Identify which cell holds the provided text, then report its [x, y] central coordinate. 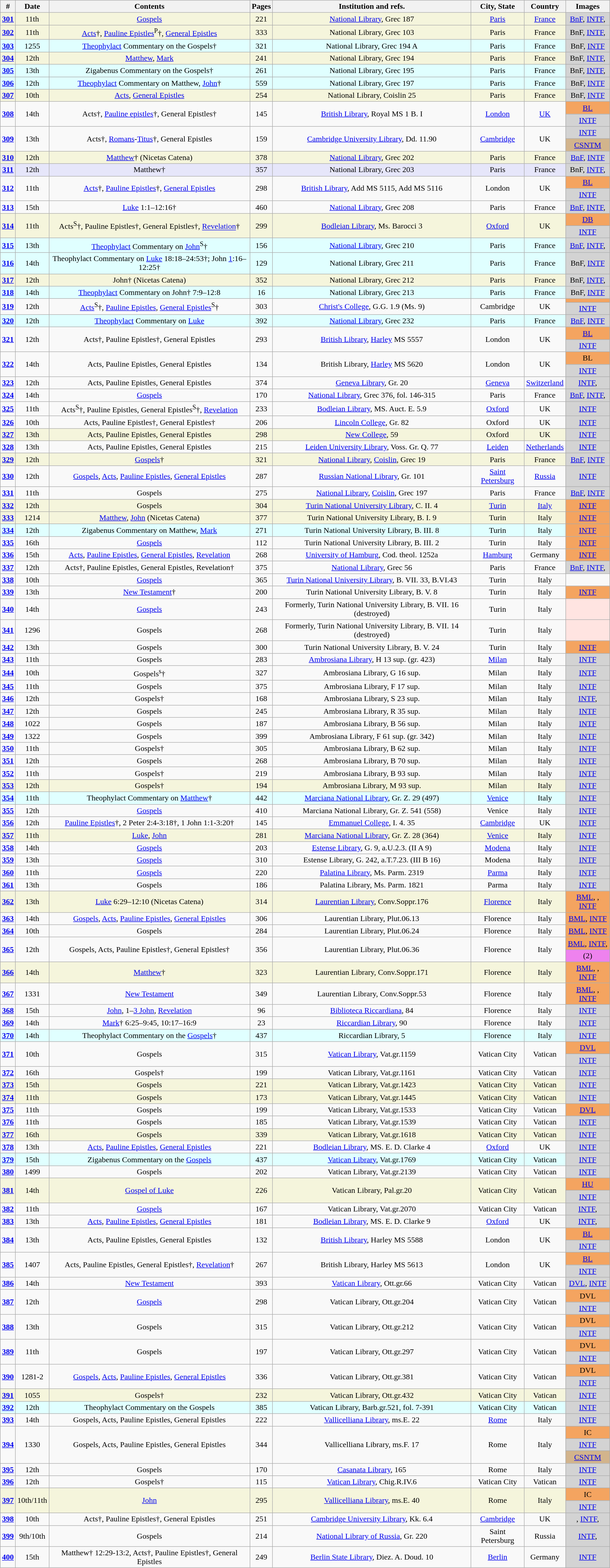
British Library, Harley MS 5557 [372, 339]
300 [261, 647]
214 [261, 1536]
Theophylact Commentary on Luke 18:18–24:53†; John 1:16–12:25† [149, 263]
Turin National University Library, B. I. 9 [372, 518]
361 [8, 885]
Laurentian Library, Plut.06.36 [372, 949]
249 [261, 1557]
Acts, Pauline Epistles†, General Epistles† [149, 422]
Pauline Epistles†, 2 Peter 2:4-3:18†, 1 John 1:1-3:20† [149, 823]
Vallicelliana Library, ms.E. 22 [372, 1420]
Ambrosiana Library, F 17 sup. [372, 686]
381 [8, 1190]
245 [261, 711]
Zigabenus Commentary on the Gospels [149, 1159]
348 [8, 724]
1322 [32, 736]
University of Hamburg, Cod. theol. 1252a [372, 555]
1331 [32, 993]
DVL, INTF [588, 1283]
330 [8, 476]
Turin National University Library, B. V. 8 [372, 592]
Laurentian Library, Conv.Soppr.176 [372, 901]
John [149, 1501]
364 [8, 931]
388 [8, 1327]
Switzerland [545, 383]
Acts†, Pauline Epistles, General Epistles, Revelation† [149, 567]
343 [8, 659]
1055 [32, 1395]
372 [8, 1073]
British Library, Harley MS 5620 [372, 364]
325 [8, 409]
311 [8, 170]
376 [8, 1122]
395 [8, 1470]
206 [261, 422]
1499 [32, 1172]
Theophylact Commentary on John† 7:9–12:8 [149, 292]
Gospelss† [149, 673]
Leiden University Library, Voss. Gr. Q. 77 [372, 447]
308 [8, 114]
Vatican Library, Vat.gr.1159 [372, 1054]
Marciana National Library, Gr. Z. 541 (558) [372, 811]
National Library, Grec 103 [372, 33]
BML, INTF, [588, 943]
Berlin [497, 1557]
318 [8, 292]
383 [8, 1222]
Russian National Library, Gr. 101 [372, 476]
Cambridge University Library, Dd. 11.90 [372, 139]
Acts†, Pauline EpistlesP†, General Epistles [149, 33]
Mark† 6:25–9:45, 10:17–16:9 [149, 1023]
National Library, Grec 203 [372, 170]
10th/11th [32, 1501]
382 [8, 1209]
281 [261, 835]
197 [261, 1352]
Turin National University Library, C. II. 4 [372, 506]
Formerly, Turin National University Library, B. VII. 14 (destroyed) [372, 630]
Riccardian Library, 5 [372, 1035]
National Library, Coislin, Grec 19 [372, 459]
Luke 6:29–12:10 (Nicetas Catena) [149, 901]
Ambrosiana Library, B 93 sup. [372, 773]
Emmanuel College, I. 4. 35 [372, 823]
355 [8, 811]
HU [588, 1184]
342 [8, 647]
Theophylact Commentary on Matthew† [149, 798]
1330 [32, 1445]
Casanata Library, 165 [372, 1470]
Laurentian Library, Plut.06.24 [372, 931]
384 [8, 1240]
312 [8, 188]
254 [261, 95]
442 [261, 798]
1214 [32, 518]
368 [8, 1010]
386 [8, 1283]
334 [8, 530]
National Library, Grec 212 [372, 280]
370 [8, 1035]
366 [8, 973]
British Library, Royal MS 1 B. I [372, 114]
National Library, Grec 194 A [372, 46]
Vatican Library, Vat.gr.1539 [372, 1122]
Biblioteca Riccardiana, 84 [372, 1010]
181 [261, 1222]
Bodleian Library, MS. E. D. Clarke 4 [372, 1147]
Ambrosiana Library, R 35 sup. [372, 711]
396 [8, 1482]
359 [8, 860]
John† (Nicetas Catena) [149, 280]
National Library, Grec 194 [372, 58]
John, 1–3 John, Revelation [149, 1010]
Vallicelliana Library, ms.E. 40 [372, 1501]
200 [261, 592]
Estense Library, G. 242, a.T.7.23. (III B 16) [372, 860]
358 [8, 848]
Turin National University Library, B. III. 2 [372, 543]
1255 [32, 46]
391 [8, 1395]
Bodleian Library, Ms. Barocci 3 [372, 226]
Lincoln College, Gr. 82 [372, 422]
380 [8, 1172]
Ambrosiana Library, B 56 sup. [372, 724]
185 [261, 1122]
283 [261, 659]
387 [8, 1302]
Theophylact Commentary on JohnS† [149, 245]
Ambrosiana Library, F 61 sup. (gr. 342) [372, 736]
243 [261, 609]
354 [8, 798]
322 [8, 364]
British Library, Harley MS 5613 [372, 1265]
Theophylact Commentary on the Gospels [149, 1407]
302 [8, 33]
219 [261, 773]
295 [261, 1501]
186 [261, 885]
Palatina Library, Ms. Parm. 2319 [372, 872]
346 [8, 699]
168 [261, 699]
Leiden [497, 447]
379 [8, 1159]
Vatican Library, Chig.R.IV.6 [372, 1482]
316 [8, 263]
(2) [588, 956]
222 [261, 1420]
271 [261, 530]
Laurentian Library, Conv.Soppr.53 [372, 993]
National Library, Grec 213 [372, 292]
Vallicelliana Library, ms.F. 17 [372, 1445]
Pages [261, 7]
National Library, Grec 376, fol. 146-315 [372, 395]
394 [8, 1445]
Netherlands [545, 447]
187 [261, 724]
Theophylact Commentary on Matthew, John† [149, 83]
338 [8, 580]
156 [261, 245]
345 [8, 686]
Vatican Library, Vat.gr.1533 [372, 1110]
326 [8, 422]
112 [261, 543]
241 [261, 58]
Acts, Pauline Epistles, General Epistles†, Revelation† [149, 1265]
Acts†, Romans-Titus†, General Epistles [149, 139]
Vatican Library, Ott.gr.204 [372, 1302]
National Library, Grec 195 [372, 71]
New Testament† [149, 592]
Vatican Library, Vat.gr.1769 [372, 1159]
ActsS†, Pauline Epistles, General EpistlesS† [149, 306]
389 [8, 1352]
261 [261, 71]
337 [8, 567]
353 [8, 785]
Ambrosiana Library, B 70 sup. [372, 761]
Vatican Library, Ott.gr.212 [372, 1327]
National Library, Grec 202 [372, 157]
301 [8, 19]
362 [8, 901]
132 [261, 1240]
307 [8, 95]
Bodleian Library, MS. E. D. Clarke 9 [372, 1222]
16 [261, 292]
287 [261, 476]
Bodleian Library, MS. Auct. E. 5.9 [372, 409]
New College, 59 [372, 434]
Vatican Library, Vat.gr.1445 [372, 1097]
Christ's College, G.G. 1.9 (Ms. 9) [372, 306]
410 [261, 811]
Turin National University Library, B. VII. 33, B.VI.43 [372, 580]
Vatican Library, Vat.gr.2070 [372, 1209]
Images [588, 7]
Turin National University Library, B. V. 24 [372, 647]
British Library, Harley MS 5588 [372, 1240]
Cambridge University Library, Kk. 6.4 [372, 1519]
ActsS†, Pauline Epistles, General EpistlesS†, Revelation [149, 409]
Luke, John [149, 835]
335 [8, 543]
Acts, General Epistles [149, 95]
Vatican Library, Barb.gr.521, fol. 7-391 [372, 1407]
232 [261, 1395]
Berlin State Library, Diez. A. Doud. 10 [372, 1557]
1281-2 [32, 1376]
309 [8, 139]
1407 [32, 1265]
173 [261, 1097]
British Library, Add MS 5115, Add MS 5116 [372, 188]
328 [8, 447]
Estense Library, G. 9, a.U.2.3. (II A 9) [372, 848]
, INTF, [588, 1519]
Hamburg [497, 555]
Contents [149, 7]
Matthew, Mark [149, 58]
Riccardian Library, 90 [372, 1023]
National Library, Grec 197 [372, 83]
National Library, Grec 208 [372, 207]
Country [545, 7]
398 [8, 1519]
National Library, Coislin 25 [372, 95]
267 [261, 1265]
340 [8, 609]
115 [261, 1482]
390 [8, 1376]
Palatina Library, Ms. Parm. 1821 [372, 885]
DB [588, 219]
559 [261, 83]
Vatican Library, Ott.gr.432 [372, 1395]
460 [261, 207]
9th/10th [32, 1536]
251 [261, 1519]
Theophylact Commentary on Luke [149, 321]
Acts†, Pauline epistles†, General Epistles† [149, 114]
ActsS†, Pauline Epistles†, General Epistles†, Revelation† [149, 226]
Ambrosiana Library, M 93 sup. [372, 785]
284 [261, 931]
293 [261, 339]
317 [8, 280]
194 [261, 785]
National Library, Grec 210 [372, 245]
Vatican Library, Vat.gr.1618 [372, 1135]
Matthew, John (Nicetas Catena) [149, 518]
350 [8, 748]
Ambrosiana Library, B 62 sup. [372, 748]
Vatican Library, Ott.gr.297 [372, 1352]
National Library, Grec 232 [372, 321]
National Library, Grec 56 [372, 567]
Gospels, Acts, Pauline Epistles†, General Epistles† [149, 949]
Formerly, Turin National University Library, B. VII. 16 (destroyed) [372, 609]
299 [261, 226]
134 [261, 364]
Vatican Library, Pal.gr.20 [372, 1190]
320 [8, 321]
220 [261, 872]
Ambrosiana Library, S 23 sup. [372, 699]
367 [8, 993]
Zigabenus Commentary on the Gospels† [149, 71]
329 [8, 459]
159 [261, 139]
Date [32, 7]
96 [261, 1010]
Geneva Library, Gr. 20 [372, 383]
226 [261, 1190]
371 [8, 1054]
City, State [497, 7]
202 [261, 1172]
Acts, Pauline Epistles, General Epistles, Revelation [149, 555]
347 [8, 711]
Marciana National Library, Gr. Z. 29 (497) [372, 798]
129 [261, 263]
Vatican Library, Vat.gr.1161 [372, 1073]
# [8, 7]
Zigabenus Commentary on Matthew, Mark [149, 530]
Ambrosiana Library, G 16 sup. [372, 673]
National Library, Grec 187 [372, 19]
373 [8, 1085]
331 [8, 493]
Matthew† 12:29-13:2, Acts†, Pauline Epistles†, General Epistles [149, 1557]
23 [261, 1023]
National Library, Grec 211 [372, 263]
Vatican Library, Ott.gr.381 [372, 1376]
Matthew† (Nicetas Catena) [149, 157]
319 [8, 306]
Laurentian Library, Conv.Soppr.171 [372, 973]
Luke 1:1–12:16† [149, 207]
233 [261, 409]
1022 [32, 724]
363 [8, 918]
203 [261, 848]
Laurentian Library, Plut.06.13 [372, 918]
400 [8, 1557]
1296 [32, 630]
167 [261, 1209]
Vatican Library, Vat.gr.1423 [372, 1085]
275 [261, 493]
Marciana National Library, Gr. Z. 28 (364) [372, 835]
Geneva [497, 383]
351 [8, 761]
360 [8, 872]
397 [8, 1501]
National Library, Coislin, Grec 197 [372, 493]
Institution and refs. [372, 7]
Gospel of Luke [149, 1190]
National Library of Russia, Gr. 220 [372, 1536]
Vatican Library, Ott.gr.66 [372, 1283]
369 [8, 1023]
313 [8, 207]
Turin National University Library, B. III. 8 [372, 530]
Vatican Library, Vat.gr.2139 [372, 1172]
215 [261, 447]
332 [8, 506]
Ambrosiana Library, H 13 sup. (gr. 423) [372, 659]
341 [8, 630]
324 [8, 395]
